Locate the cell with the specified text and output its (x, y) center coordinate. 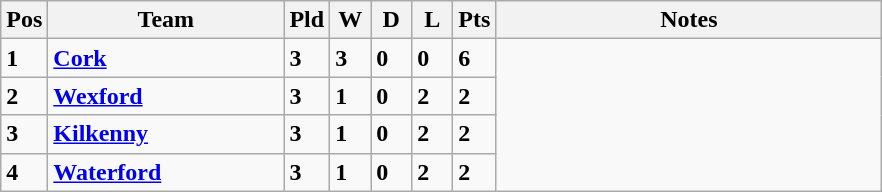
Team (166, 20)
D (392, 20)
L (432, 20)
6 (474, 58)
Pld (307, 20)
Kilkenny (166, 134)
Cork (166, 58)
Wexford (166, 96)
Pts (474, 20)
Notes (689, 20)
4 (24, 172)
W (350, 20)
Waterford (166, 172)
Pos (24, 20)
